Return (X, Y) of the center of cell containing provided text 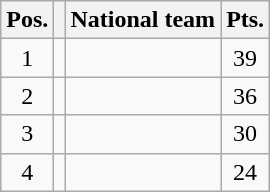
24 (246, 172)
30 (246, 134)
3 (28, 134)
2 (28, 96)
36 (246, 96)
Pos. (28, 20)
1 (28, 58)
4 (28, 172)
39 (246, 58)
Pts. (246, 20)
National team (143, 20)
